Capture the cell that displays the provided text and extract its [X, Y] central coordinate. 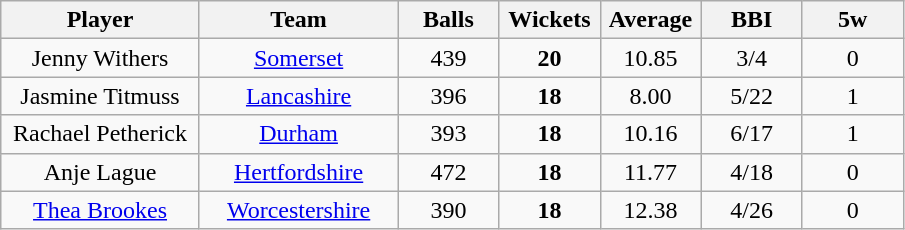
Jenny Withers [100, 58]
4/26 [752, 210]
12.38 [650, 210]
Team [298, 20]
Anje Lague [100, 172]
11.77 [650, 172]
Rachael Petherick [100, 134]
390 [448, 210]
Player [100, 20]
Worcestershire [298, 210]
472 [448, 172]
396 [448, 96]
Wickets [550, 20]
10.16 [650, 134]
Balls [448, 20]
Lancashire [298, 96]
BBI [752, 20]
Durham [298, 134]
5w [852, 20]
6/17 [752, 134]
439 [448, 58]
Somerset [298, 58]
3/4 [752, 58]
4/18 [752, 172]
Average [650, 20]
20 [550, 58]
Thea Brookes [100, 210]
5/22 [752, 96]
393 [448, 134]
10.85 [650, 58]
8.00 [650, 96]
Jasmine Titmuss [100, 96]
Hertfordshire [298, 172]
